Return the [X, Y] coordinate for the center point of the cell that contains the specified text.  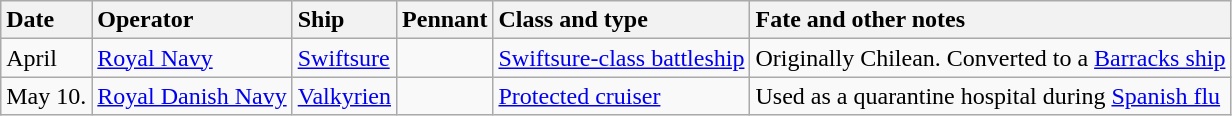
Valkyrien [344, 96]
Used as a quarantine hospital during Spanish flu [990, 96]
Date [46, 20]
Fate and other notes [990, 20]
Royal Danish Navy [192, 96]
April [46, 58]
Royal Navy [192, 58]
Operator [192, 20]
Originally Chilean. Converted to a Barracks ship [990, 58]
Swiftsure [344, 58]
Class and type [622, 20]
Ship [344, 20]
Protected cruiser [622, 96]
May 10. [46, 96]
Swiftsure-class battleship [622, 58]
Pennant [445, 20]
